Search for the cell housing the specified text and yield its (x, y) center coordinate. 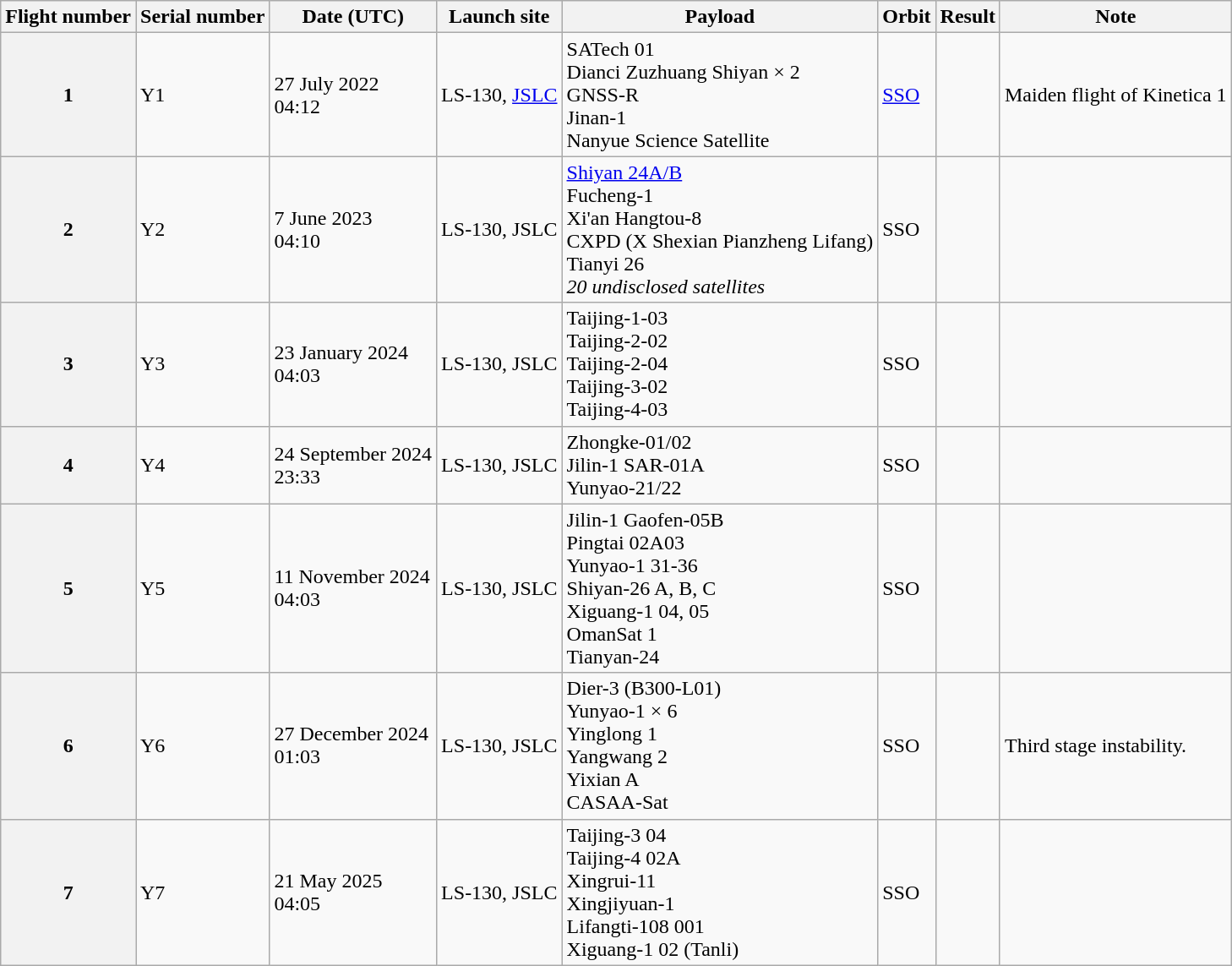
Result (968, 17)
21 May 202504:05 (353, 892)
SATech 01Dianci Zuzhuang Shiyan × 2GNSS-RJinan-1Nanyue Science Satellite (720, 95)
Orbit (907, 17)
Maiden flight of Kinetica 1 (1115, 95)
Taijing-1-03Taijing-2-02Taijing-2-04Taijing-3-02Taijing-4-03 (720, 364)
Shiyan 24A/BFucheng-1Xi'an Hangtou-8CXPD (X Shexian Pianzheng Lifang)Tianyi 2620 undisclosed satellites (720, 230)
Taijing-3 04Taijing-4 02AXingrui-11Xingjiyuan-1Lifangti-108 001Xiguang-1 02 (Tanli) (720, 892)
24 September 202423:33 (353, 465)
Payload (720, 17)
Y3 (202, 364)
Launch site (499, 17)
7 (68, 892)
2 (68, 230)
11 November 202404:03 (353, 588)
23 January 202404:03 (353, 364)
5 (68, 588)
Y2 (202, 230)
1 (68, 95)
Y6 (202, 745)
Y7 (202, 892)
Y1 (202, 95)
Zhongke-01/02Jilin-1 SAR-01AYunyao-21/22 (720, 465)
Flight number (68, 17)
Serial number (202, 17)
7 June 202304:10 (353, 230)
Jilin-1 Gaofen-05BPingtai 02A03Yunyao-1 31-36Shiyan-26 A, B, CXiguang-1 04, 05OmanSat 1Tianyan-24 (720, 588)
27 July 202204:12 (353, 95)
Note (1115, 17)
Y4 (202, 465)
Third stage instability. (1115, 745)
Date (UTC) (353, 17)
3 (68, 364)
6 (68, 745)
27 December 202401:03 (353, 745)
4 (68, 465)
Dier-3 (B300-L01)Yunyao-1 × 6Yinglong 1Yangwang 2Yixian ACASAA-Sat (720, 745)
Y5 (202, 588)
